Pinpoint the cell where the given text exists, returning its (X, Y) midpoint coordinate. 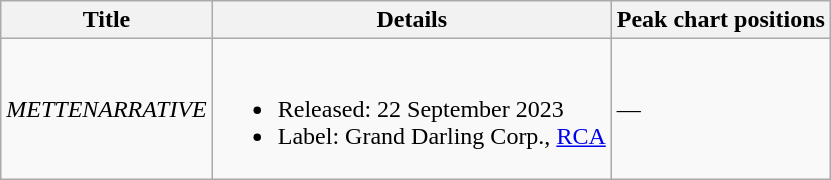
— (720, 109)
Peak chart positions (720, 20)
Released: 22 September 2023Label: Grand Darling Corp., RCA (412, 109)
Details (412, 20)
Title (107, 20)
METTENARRATIVE (107, 109)
